Detect which cell encompasses the target text, then output its [X, Y] center coordinate. 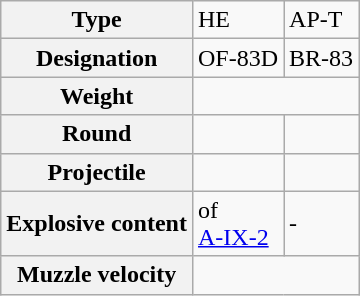
Round [97, 134]
HE [238, 20]
Designation [97, 58]
Weight [97, 96]
Muzzle velocity [97, 275]
BR-83 [322, 58]
Type [97, 20]
Projectile [97, 172]
OF-83D [238, 58]
Explosive content [97, 224]
AP-T [322, 20]
of A-IX-2 [238, 224]
- [322, 224]
